From the cell containing the given text, extract its center point as (x, y) coordinate. 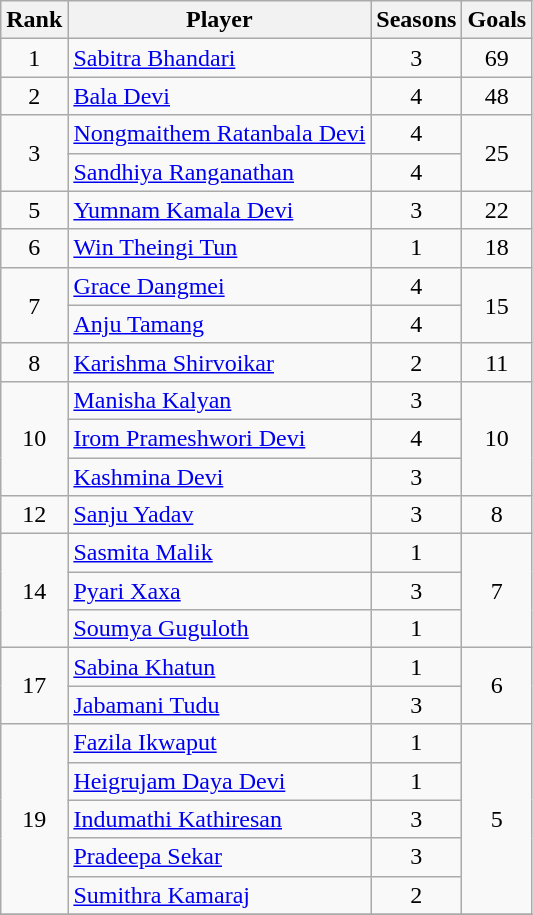
Bala Devi (220, 96)
12 (34, 515)
Yumnam Kamala Devi (220, 210)
Seasons (416, 20)
Player (220, 20)
Sabina Khatun (220, 667)
Indumathi Kathiresan (220, 819)
Kashmina Devi (220, 477)
Soumya Guguloth (220, 629)
17 (34, 686)
15 (497, 305)
Anju Tamang (220, 324)
19 (34, 819)
Irom Prameshwori Devi (220, 438)
Heigrujam Daya Devi (220, 781)
Jabamani Tudu (220, 705)
Win Theingi Tun (220, 248)
48 (497, 96)
Rank (34, 20)
18 (497, 248)
Sabitra Bhandari (220, 58)
Goals (497, 20)
Karishma Shirvoikar (220, 362)
Sumithra Kamaraj (220, 895)
Manisha Kalyan (220, 400)
69 (497, 58)
Pradeepa Sekar (220, 857)
Nongmaithem Ratanbala Devi (220, 134)
Sandhiya Ranganathan (220, 172)
Pyari Xaxa (220, 591)
Fazila Ikwaput (220, 743)
25 (497, 153)
22 (497, 210)
14 (34, 591)
Grace Dangmei (220, 286)
Sanju Yadav (220, 515)
Sasmita Malik (220, 553)
11 (497, 362)
